Identify which cell holds the provided text, then report its [X, Y] central coordinate. 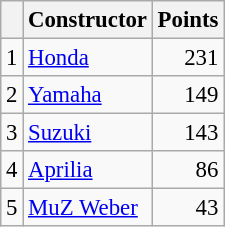
143 [188, 133]
Suzuki [88, 133]
Honda [88, 58]
Aprilia [88, 170]
3 [12, 133]
2 [12, 95]
Constructor [88, 20]
43 [188, 208]
Points [188, 20]
MuZ Weber [88, 208]
5 [12, 208]
4 [12, 170]
231 [188, 58]
149 [188, 95]
1 [12, 58]
86 [188, 170]
Yamaha [88, 95]
